Return the (x, y) coordinate for the center point of the cell that contains the specified text.  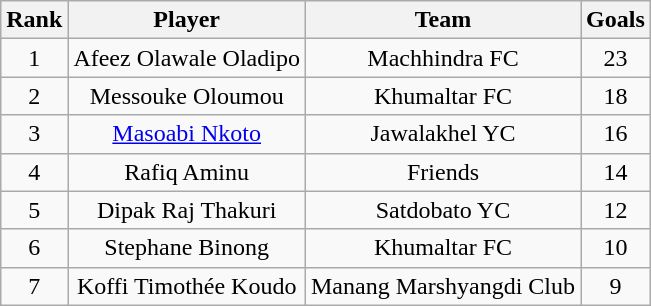
9 (616, 286)
Player (187, 20)
18 (616, 96)
14 (616, 172)
Stephane Binong (187, 248)
12 (616, 210)
Jawalakhel YC (442, 134)
Afeez Olawale Oladipo (187, 58)
Manang Marshyangdi Club (442, 286)
Rafiq Aminu (187, 172)
Koffi Timothée Koudo (187, 286)
1 (34, 58)
Rank (34, 20)
Team (442, 20)
4 (34, 172)
Goals (616, 20)
Machhindra FC (442, 58)
16 (616, 134)
7 (34, 286)
23 (616, 58)
Messouke Oloumou (187, 96)
3 (34, 134)
5 (34, 210)
Dipak Raj Thakuri (187, 210)
Friends (442, 172)
10 (616, 248)
Masoabi Nkoto (187, 134)
6 (34, 248)
2 (34, 96)
Satdobato YC (442, 210)
